Determine the [X, Y] coordinate at the center of the cell enclosing the given text.  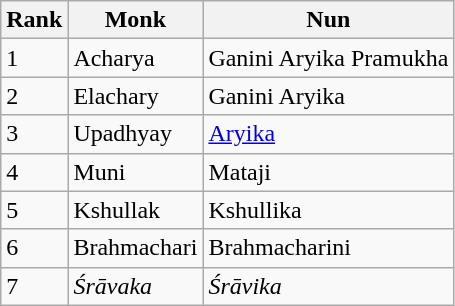
Brahmachari [136, 248]
Ganini Aryika [328, 96]
7 [34, 286]
Kshullika [328, 210]
Brahmacharini [328, 248]
Acharya [136, 58]
1 [34, 58]
Śrāvaka [136, 286]
Kshullak [136, 210]
Aryika [328, 134]
4 [34, 172]
Monk [136, 20]
Rank [34, 20]
2 [34, 96]
3 [34, 134]
Upadhyay [136, 134]
Muni [136, 172]
6 [34, 248]
Śrāvika [328, 286]
Ganini Aryika Pramukha [328, 58]
Elachary [136, 96]
Mataji [328, 172]
5 [34, 210]
Nun [328, 20]
